Locate the cell with the specified text and output its (X, Y) center coordinate. 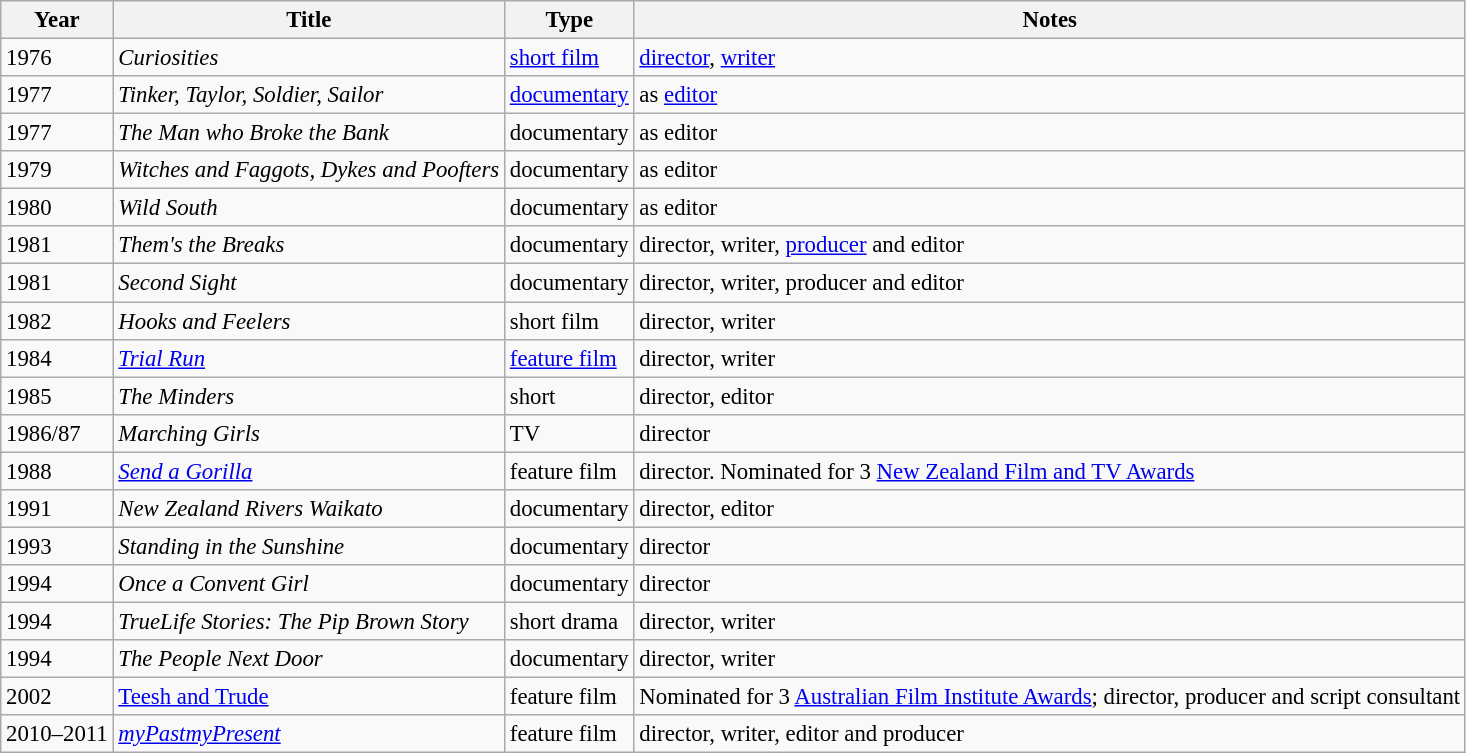
1982 (57, 321)
Standing in the Sunshine (309, 546)
TrueLife Stories: The Pip Brown Story (309, 621)
TV (570, 433)
Curiosities (309, 58)
1985 (57, 396)
short drama (570, 621)
1993 (57, 546)
The Man who Broke the Bank (309, 133)
Nominated for 3 Australian Film Institute Awards; director, producer and script consultant (1050, 697)
Second Sight (309, 283)
New Zealand Rivers Waikato (309, 509)
Witches and Faggots, Dykes and Poofters (309, 170)
1984 (57, 358)
2002 (57, 697)
1976 (57, 58)
Tinker, Taylor, Soldier, Sailor (309, 95)
Type (570, 20)
Marching Girls (309, 433)
Hooks and Feelers (309, 321)
The Minders (309, 396)
Wild South (309, 208)
Them's the Breaks (309, 245)
short (570, 396)
Notes (1050, 20)
director, writer, editor and producer (1050, 734)
2010–2011 (57, 734)
1980 (57, 208)
1986/87 (57, 433)
Once a Convent Girl (309, 584)
director. Nominated for 3 New Zealand Film and TV Awards (1050, 471)
Teesh and Trude (309, 697)
Title (309, 20)
1988 (57, 471)
1991 (57, 509)
Year (57, 20)
1979 (57, 170)
Send a Gorilla (309, 471)
Trial Run (309, 358)
myPastmyPresent (309, 734)
The People Next Door (309, 659)
